Extract the [x, y] coordinate from the center of the cell holding the provided text.  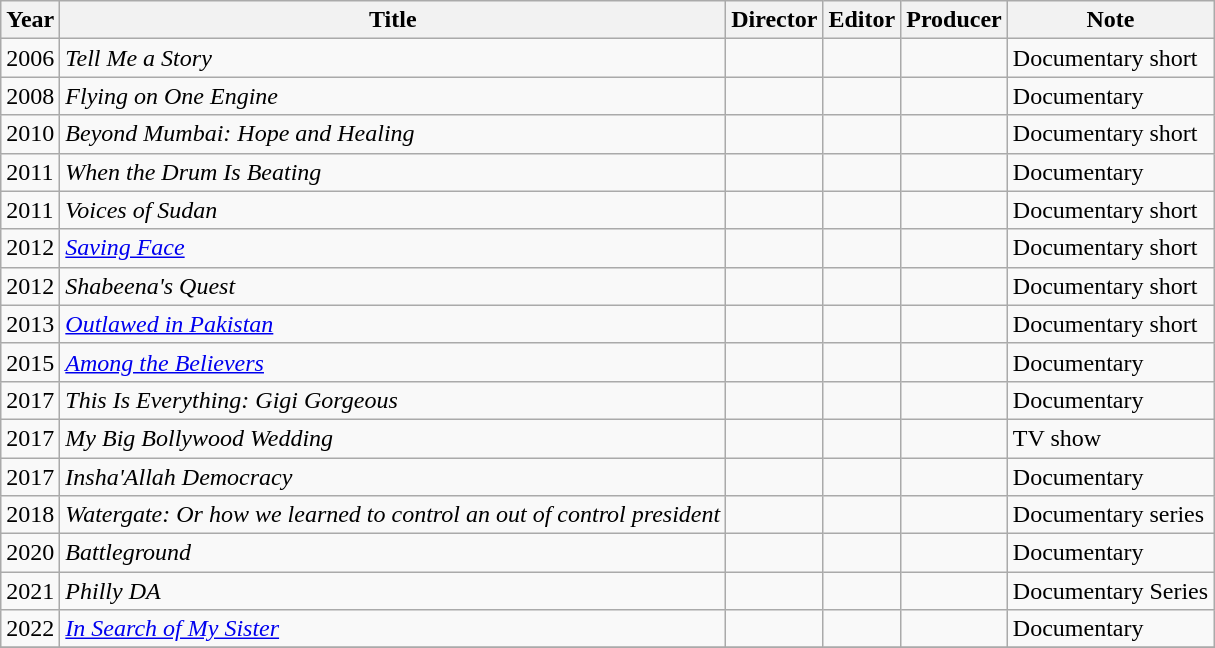
2006 [30, 58]
Producer [954, 20]
2020 [30, 553]
When the Drum Is Beating [393, 172]
2021 [30, 591]
2015 [30, 362]
Voices of Sudan [393, 210]
In Search of My Sister [393, 629]
Among the Believers [393, 362]
Insha'Allah Democracy [393, 477]
2010 [30, 134]
Philly DA [393, 591]
Watergate: Or how we learned to control an out of control president [393, 515]
Beyond Mumbai: Hope and Healing [393, 134]
Note [1110, 20]
Shabeena's Quest [393, 286]
Battleground [393, 553]
Outlawed in Pakistan [393, 324]
Saving Face [393, 248]
Director [774, 20]
Year [30, 20]
Documentary series [1110, 515]
Flying on One Engine [393, 96]
2013 [30, 324]
My Big Bollywood Wedding [393, 438]
2022 [30, 629]
TV show [1110, 438]
Tell Me a Story [393, 58]
Title [393, 20]
This Is Everything: Gigi Gorgeous [393, 400]
Documentary Series [1110, 591]
Editor [862, 20]
2008 [30, 96]
2018 [30, 515]
